Provide the [x, y] coordinate of the cell's center where the given text is located.  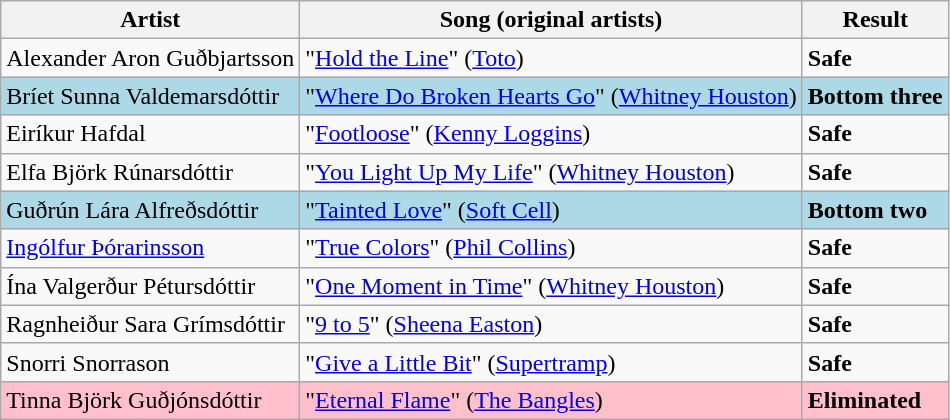
"Hold the Line" (Toto) [552, 58]
"True Colors" (Phil Collins) [552, 248]
Ína Valgerður Pétursdóttir [150, 286]
Bottom two [875, 210]
Alexander Aron Guðbjartsson [150, 58]
Ingólfur Þórarinsson [150, 248]
"You Light Up My Life" (Whitney Houston) [552, 172]
Guðrún Lára Alfreðsdóttir [150, 210]
Song (original artists) [552, 20]
Artist [150, 20]
"Where Do Broken Hearts Go" (Whitney Houston) [552, 96]
Eliminated [875, 400]
Result [875, 20]
Snorri Snorrason [150, 362]
Tinna Björk Guðjónsdóttir [150, 400]
Eiríkur Hafdal [150, 134]
"Footloose" (Kenny Loggins) [552, 134]
"Tainted Love" (Soft Cell) [552, 210]
"One Moment in Time" (Whitney Houston) [552, 286]
"Give a Little Bit" (Supertramp) [552, 362]
Bríet Sunna Valdemarsdóttir [150, 96]
"9 to 5" (Sheena Easton) [552, 324]
Ragnheiður Sara Grímsdóttir [150, 324]
Bottom three [875, 96]
"Eternal Flame" (The Bangles) [552, 400]
Elfa Björk Rúnarsdóttir [150, 172]
